Detect which cell encompasses the target text, then output its [X, Y] center coordinate. 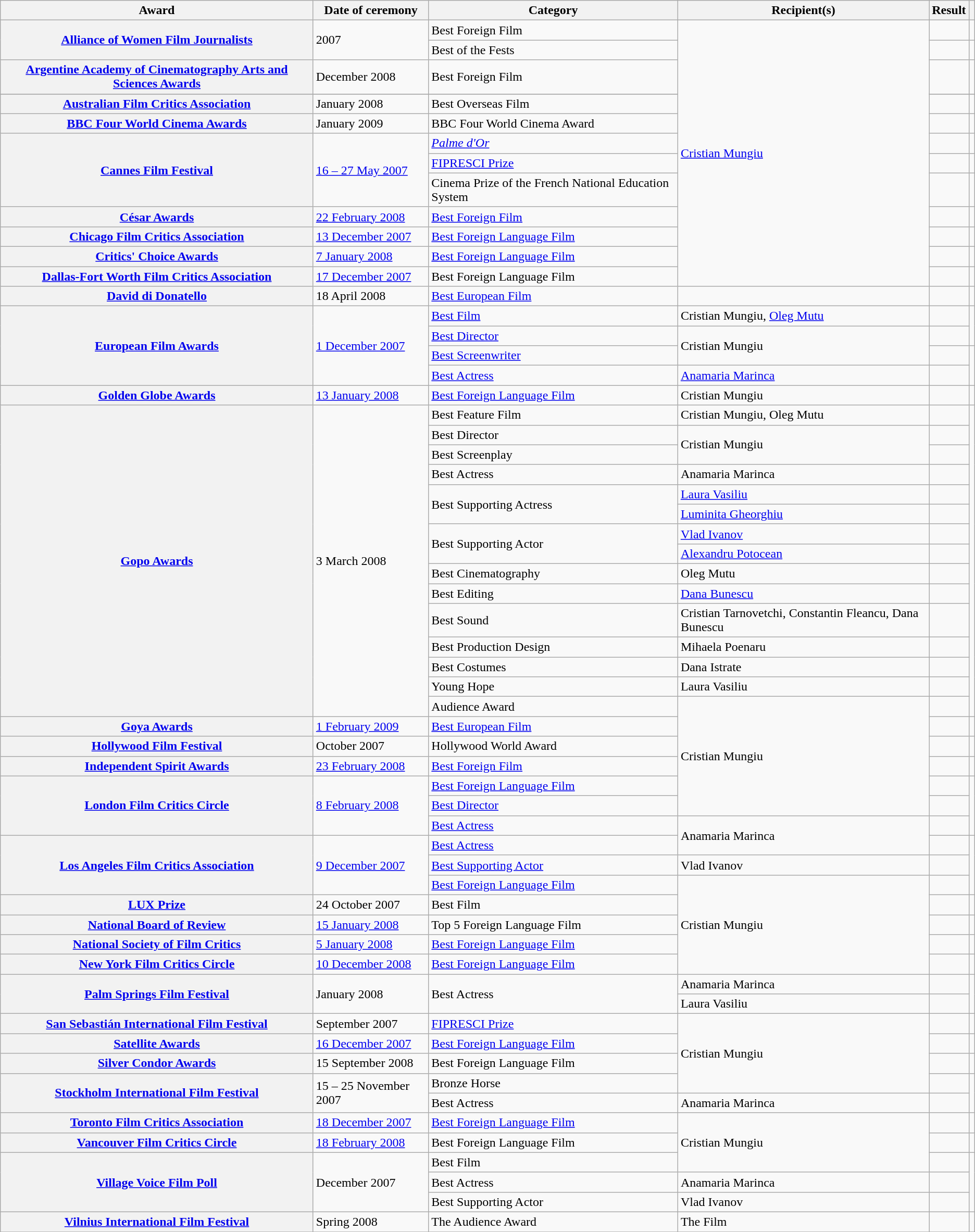
1 December 2007 [371, 346]
15 September 2008 [371, 1063]
Audience Award [553, 707]
1 February 2009 [371, 726]
7 January 2008 [371, 256]
December 2008 [371, 77]
Village Voice Film Poll [157, 1182]
Spring 2008 [371, 1222]
Independent Spirit Awards [157, 766]
Best Overseas Film [553, 104]
September 2007 [371, 1024]
Alexandru Potocean [803, 554]
Young Hope [553, 687]
Dana Istrate [803, 667]
Oleg Mutu [803, 573]
The Film [803, 1222]
Bronze Horse [553, 1083]
Award [157, 10]
Dallas-Fort Worth Film Critics Association [157, 276]
Gopo Awards [157, 561]
Silver Condor Awards [157, 1063]
Best Sound [553, 621]
Vancouver Film Critics Circle [157, 1142]
Best Feature Film [553, 415]
Best Screenplay [553, 455]
October 2007 [371, 746]
Best of the Fests [553, 50]
Best Cinematography [553, 573]
Argentine Academy of Cinematography Arts and Sciences Awards [157, 77]
3 March 2008 [371, 561]
Toronto Film Critics Association [157, 1123]
5 January 2008 [371, 945]
15 – 25 November 2007 [371, 1093]
San Sebastián International Film Festival [157, 1024]
9 December 2007 [371, 865]
13 January 2008 [371, 395]
Cannes Film Festival [157, 170]
Best Costumes [553, 667]
Result [949, 10]
2007 [371, 40]
Best Supporting Actress [553, 504]
Cristian Tarnovetchi, Constantin Fleancu, Dana Bunescu [803, 621]
Cinema Prize of the French National Education System [553, 190]
13 December 2007 [371, 236]
European Film Awards [157, 346]
Best Screenwriter [553, 356]
17 December 2007 [371, 276]
18 February 2008 [371, 1142]
18 December 2007 [371, 1123]
Best Production Design [553, 647]
BBC Four World Cinema Awards [157, 123]
Chicago Film Critics Association [157, 236]
Hollywood World Award [553, 746]
23 February 2008 [371, 766]
Mihaela Poenaru [803, 647]
César Awards [157, 217]
December 2007 [371, 1182]
Vilnius International Film Festival [157, 1222]
BBC Four World Cinema Award [553, 123]
January 2009 [371, 123]
18 April 2008 [371, 296]
22 February 2008 [371, 217]
Hollywood Film Festival [157, 746]
Palme d'Or [553, 143]
Luminita Gheorghiu [803, 514]
Satellite Awards [157, 1044]
10 December 2008 [371, 964]
24 October 2007 [371, 904]
National Board of Review [157, 924]
Critics' Choice Awards [157, 256]
National Society of Film Critics [157, 945]
Dana Bunescu [803, 593]
New York Film Critics Circle [157, 964]
15 January 2008 [371, 924]
LUX Prize [157, 904]
Golden Globe Awards [157, 395]
Stockholm International Film Festival [157, 1093]
Date of ceremony [371, 10]
Top 5 Foreign Language Film [553, 924]
Best Editing [553, 593]
Alliance of Women Film Journalists [157, 40]
Palm Springs Film Festival [157, 994]
Category [553, 10]
The Audience Award [553, 1222]
London Film Critics Circle [157, 806]
David di Donatello [157, 296]
16 – 27 May 2007 [371, 170]
8 February 2008 [371, 806]
Recipient(s) [803, 10]
Los Angeles Film Critics Association [157, 865]
16 December 2007 [371, 1044]
Goya Awards [157, 726]
Australian Film Critics Association [157, 104]
